Identify which cell holds the provided text, then report its [X, Y] central coordinate. 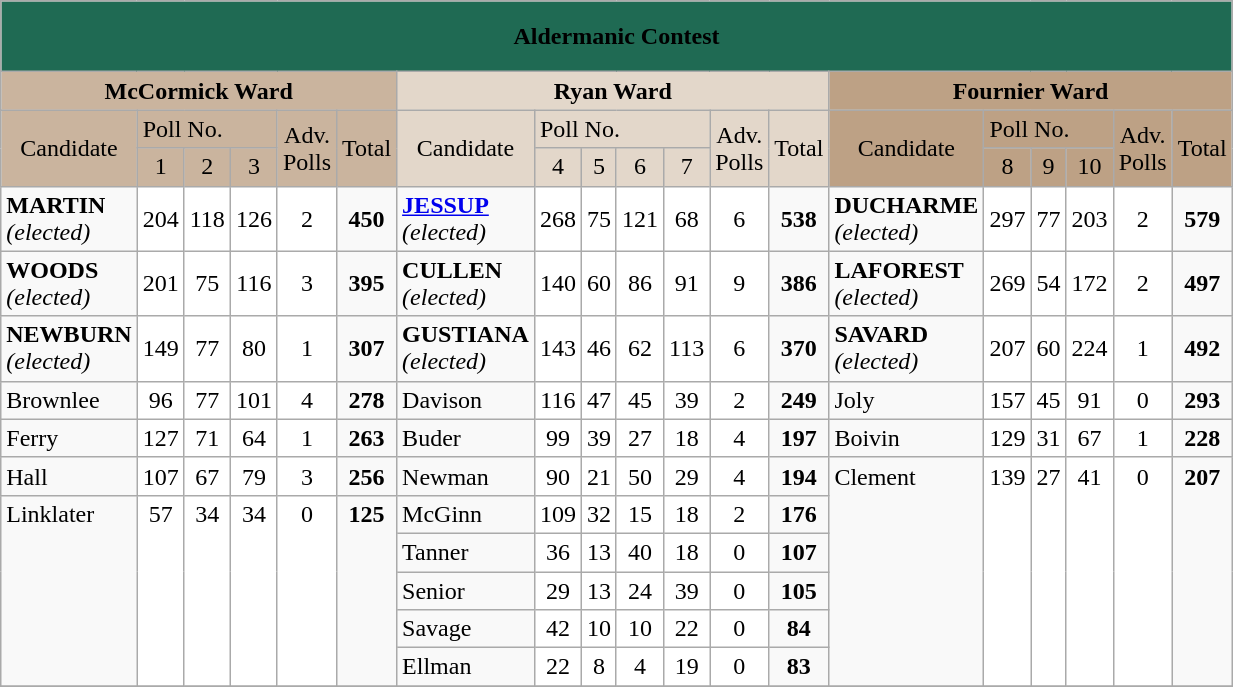
96 [160, 400]
197 [799, 438]
Joly [906, 400]
5 [598, 167]
83 [799, 667]
Ryan Ward [613, 91]
497 [1202, 284]
228 [1202, 438]
64 [254, 438]
54 [1048, 284]
172 [1090, 284]
84 [799, 629]
126 [254, 218]
127 [160, 438]
139 [1008, 571]
297 [1008, 218]
Tanner [466, 552]
121 [640, 218]
46 [598, 348]
JESSUP (elected) [466, 218]
450 [367, 218]
40 [640, 552]
42 [558, 629]
Buder [466, 438]
105 [799, 591]
GUSTIANA (elected) [466, 348]
201 [160, 284]
118 [207, 218]
Linklater [69, 590]
Aldermanic Contest [616, 36]
395 [367, 284]
DUCHARME (elected) [906, 218]
15 [640, 514]
99 [558, 438]
Davison [466, 400]
125 [367, 590]
Ellman [466, 667]
21 [598, 476]
McCormick Ward [199, 91]
41 [1090, 571]
157 [1008, 400]
129 [1008, 438]
86 [640, 284]
79 [254, 476]
204 [160, 218]
24 [640, 591]
Clement [906, 571]
47 [598, 400]
CULLEN (elected) [466, 284]
71 [207, 438]
7 [687, 167]
579 [1202, 218]
Savage [466, 629]
249 [799, 400]
LAFOREST (elected) [906, 284]
68 [687, 218]
32 [598, 514]
90 [558, 476]
278 [367, 400]
Senior [466, 591]
176 [799, 514]
538 [799, 218]
307 [367, 348]
224 [1090, 348]
57 [160, 590]
143 [558, 348]
149 [160, 348]
Boivin [906, 438]
19 [687, 667]
Brownlee [69, 400]
31 [1048, 438]
WOODS (elected) [69, 284]
140 [558, 284]
101 [254, 400]
370 [799, 348]
50 [640, 476]
256 [367, 476]
80 [254, 348]
386 [799, 284]
McGinn [466, 514]
293 [1202, 400]
203 [1090, 218]
Fournier Ward [1030, 91]
Newman [466, 476]
269 [1008, 284]
36 [558, 552]
268 [558, 218]
113 [687, 348]
263 [367, 438]
62 [640, 348]
492 [1202, 348]
Ferry [69, 438]
Hall [69, 476]
194 [799, 476]
109 [558, 514]
NEWBURN (elected) [69, 348]
MARTIN (elected) [69, 218]
SAVARD (elected) [906, 348]
